Find where the given text appears and provide that cell's center as (x, y) coordinate. 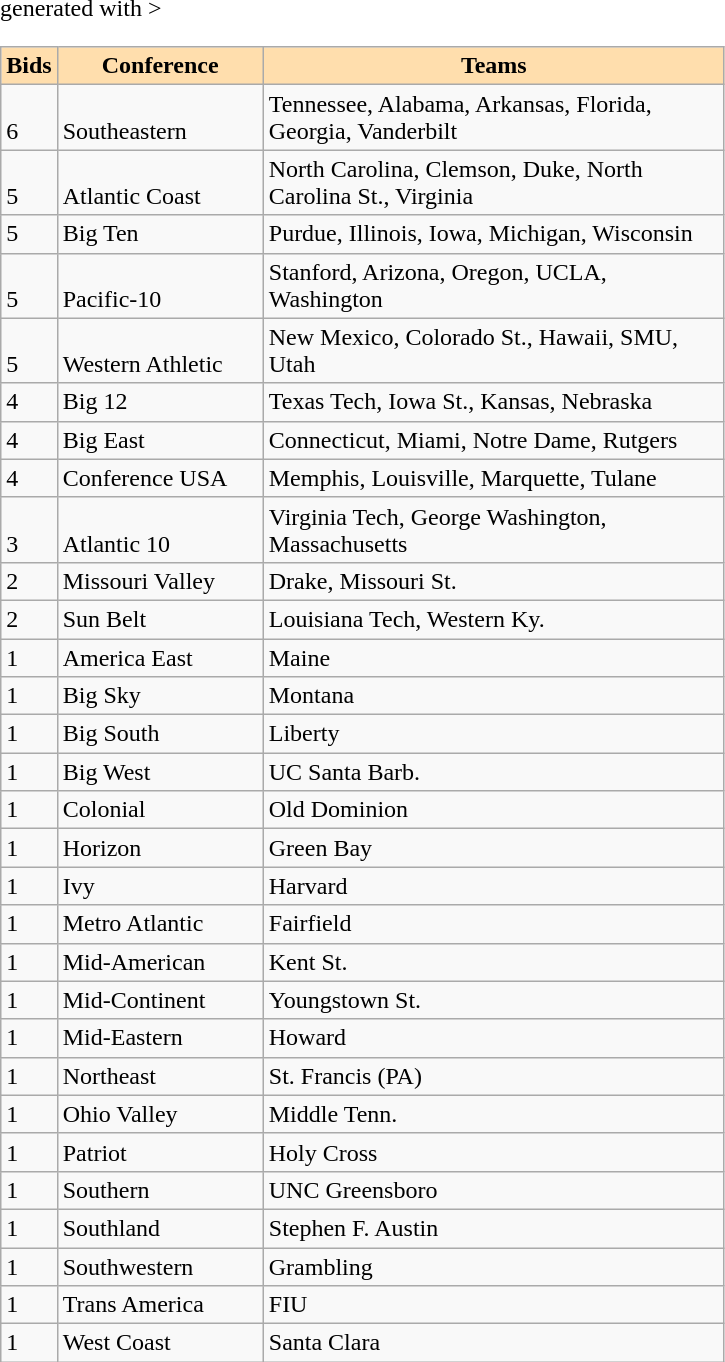
Mid-Continent (160, 1000)
West Coast (160, 1343)
Conference USA (160, 478)
Virginia Tech, George Washington, Massachusetts (494, 530)
Southern (160, 1190)
Purdue, Illinois, Iowa, Michigan, Wisconsin (494, 234)
Horizon (160, 848)
6 (29, 118)
Ivy (160, 886)
Tennessee, Alabama, Arkansas, Florida, Georgia, Vanderbilt (494, 118)
St. Francis (PA) (494, 1076)
Montana (494, 696)
Metro Atlantic (160, 924)
Pacific-10 (160, 286)
Western Athletic (160, 350)
Drake, Missouri St. (494, 581)
Howard (494, 1038)
Louisiana Tech, Western Ky. (494, 619)
Big West (160, 772)
Bids (29, 66)
Middle Tenn. (494, 1114)
Grambling (494, 1267)
Old Dominion (494, 810)
Atlantic Coast (160, 182)
Holy Cross (494, 1152)
Southwestern (160, 1267)
Liberty (494, 734)
Teams (494, 66)
Mid-Eastern (160, 1038)
Santa Clara (494, 1343)
Stephen F. Austin (494, 1228)
Ohio Valley (160, 1114)
Youngstown St. (494, 1000)
Big 12 (160, 402)
Big Ten (160, 234)
UC Santa Barb. (494, 772)
Stanford, Arizona, Oregon, UCLA, Washington (494, 286)
Big South (160, 734)
UNC Greensboro (494, 1190)
FIU (494, 1305)
America East (160, 657)
Kent St. (494, 962)
Sun Belt (160, 619)
Connecticut, Miami, Notre Dame, Rutgers (494, 440)
Missouri Valley (160, 581)
Atlantic 10 (160, 530)
Maine (494, 657)
Southland (160, 1228)
Colonial (160, 810)
Fairfield (494, 924)
Patriot (160, 1152)
Memphis, Louisville, Marquette, Tulane (494, 478)
Green Bay (494, 848)
Texas Tech, Iowa St., Kansas, Nebraska (494, 402)
Conference (160, 66)
New Mexico, Colorado St., Hawaii, SMU, Utah (494, 350)
3 (29, 530)
Mid-American (160, 962)
Southeastern (160, 118)
Big Sky (160, 696)
Trans America (160, 1305)
North Carolina, Clemson, Duke, North Carolina St., Virginia (494, 182)
Harvard (494, 886)
Northeast (160, 1076)
Big East (160, 440)
